Provide the [x, y] coordinate of the cell's center where the given text is located.  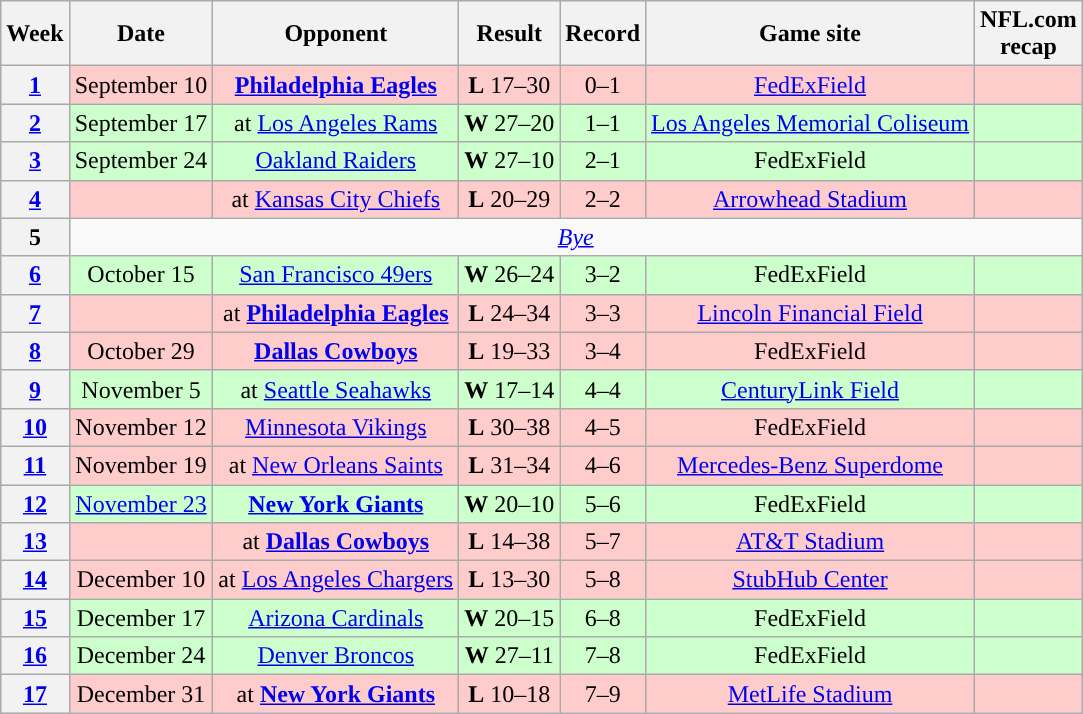
Date [141, 34]
5 [35, 237]
December 24 [141, 656]
4 [35, 199]
December 17 [141, 618]
L 14–38 [510, 542]
4–4 [603, 389]
4–6 [603, 465]
September 10 [141, 85]
1–1 [603, 123]
0–1 [603, 85]
November 5 [141, 389]
CenturyLink Field [810, 389]
at Los Angeles Chargers [336, 580]
November 12 [141, 427]
16 [35, 656]
December 10 [141, 580]
Opponent [336, 34]
W 20–15 [510, 618]
Dallas Cowboys [336, 351]
Game site [810, 34]
17 [35, 694]
Lincoln Financial Field [810, 313]
6 [35, 275]
Philadelphia Eagles [336, 85]
7–8 [603, 656]
Arizona Cardinals [336, 618]
15 [35, 618]
NFL.comrecap [1029, 34]
Week [35, 34]
3–4 [603, 351]
Bye [576, 237]
Record [603, 34]
W 27–10 [510, 161]
Los Angeles Memorial Coliseum [810, 123]
New York Giants [336, 503]
November 23 [141, 503]
5–6 [603, 503]
1 [35, 85]
6–8 [603, 618]
Minnesota Vikings [336, 427]
L 17–30 [510, 85]
W 26–24 [510, 275]
2–2 [603, 199]
Oakland Raiders [336, 161]
Arrowhead Stadium [810, 199]
September 17 [141, 123]
12 [35, 503]
StubHub Center [810, 580]
8 [35, 351]
at Philadelphia Eagles [336, 313]
3 [35, 161]
L 20–29 [510, 199]
at Seattle Seahawks [336, 389]
L 31–34 [510, 465]
W 27–11 [510, 656]
December 31 [141, 694]
L 13–30 [510, 580]
7 [35, 313]
9 [35, 389]
AT&T Stadium [810, 542]
2–1 [603, 161]
11 [35, 465]
October 29 [141, 351]
7–9 [603, 694]
5–7 [603, 542]
September 24 [141, 161]
at Los Angeles Rams [336, 123]
2 [35, 123]
L 24–34 [510, 313]
L 30–38 [510, 427]
Denver Broncos [336, 656]
W 17–14 [510, 389]
at New York Giants [336, 694]
13 [35, 542]
3–3 [603, 313]
3–2 [603, 275]
Result [510, 34]
October 15 [141, 275]
14 [35, 580]
MetLife Stadium [810, 694]
at Dallas Cowboys [336, 542]
November 19 [141, 465]
L 10–18 [510, 694]
Mercedes-Benz Superdome [810, 465]
W 27–20 [510, 123]
10 [35, 427]
5–8 [603, 580]
at Kansas City Chiefs [336, 199]
L 19–33 [510, 351]
San Francisco 49ers [336, 275]
at New Orleans Saints [336, 465]
W 20–10 [510, 503]
4–5 [603, 427]
